Pinpoint the cell where the given text exists, returning its [x, y] midpoint coordinate. 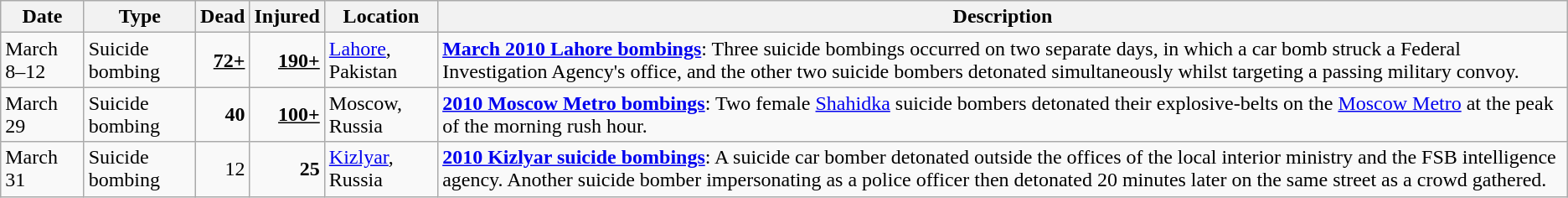
Description [1003, 17]
Lahore, Pakistan [380, 60]
March 31 [42, 169]
40 [223, 114]
190+ [286, 60]
Type [139, 17]
Dead [223, 17]
March 8–12 [42, 60]
12 [223, 169]
Moscow, Russia [380, 114]
Location [380, 17]
Injured [286, 17]
Date [42, 17]
25 [286, 169]
72+ [223, 60]
100+ [286, 114]
Kizlyar, Russia [380, 169]
March 29 [42, 114]
